Locate the cell with the specified text and output its [X, Y] center coordinate. 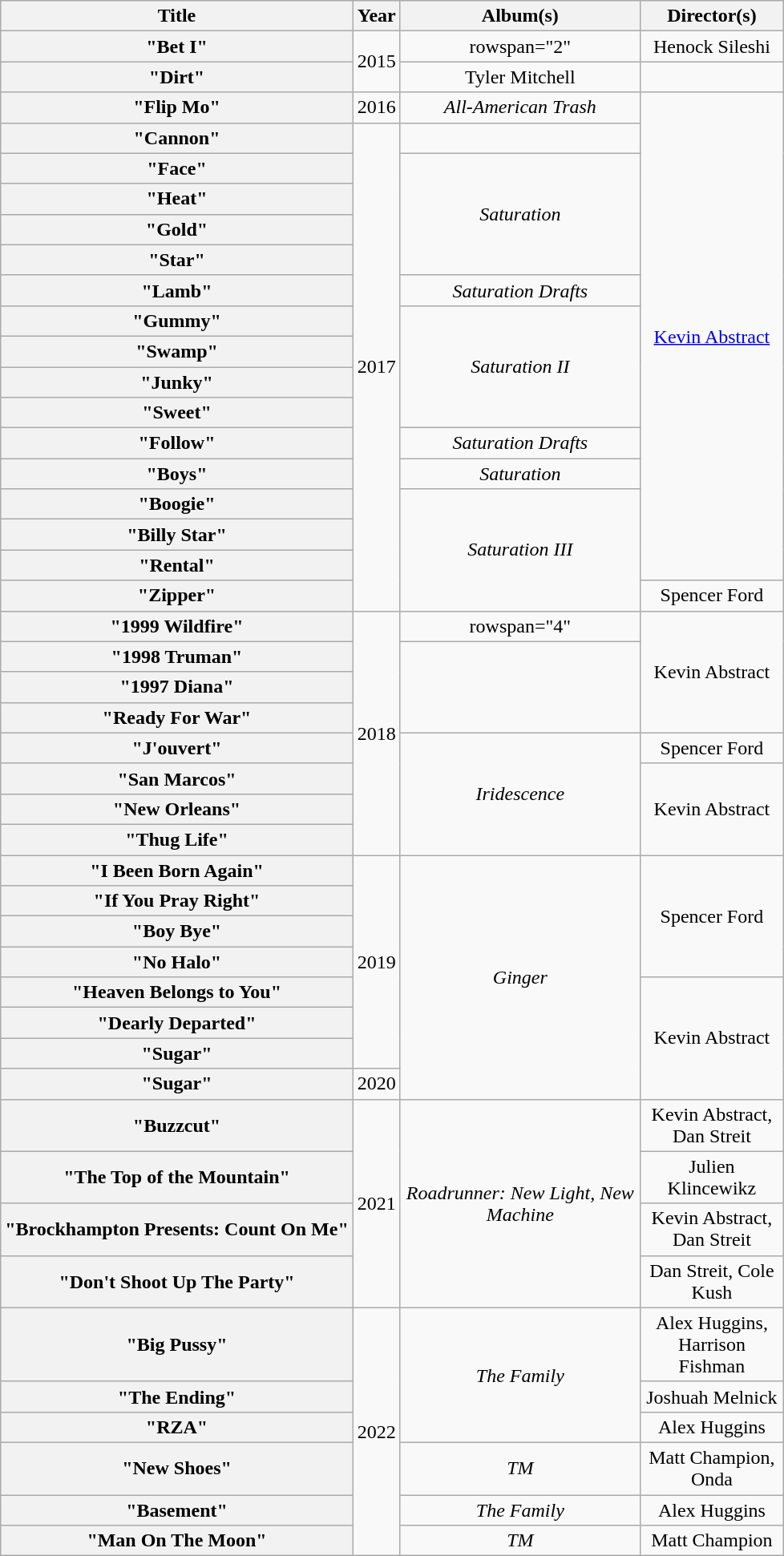
All-American Trash [519, 107]
"Big Pussy" [177, 1344]
"RZA" [177, 1427]
"Lamb" [177, 290]
Album(s) [519, 16]
Iridescence [519, 794]
"1999 Wildfire" [177, 626]
"Swamp" [177, 351]
Year [377, 16]
2021 [377, 1203]
Roadrunner: New Light, New Machine [519, 1203]
"Don't Shoot Up The Party" [177, 1281]
"Gummy" [177, 321]
rowspan="4" [519, 626]
"Bet I" [177, 46]
"New Shoes" [177, 1469]
"Cannon" [177, 138]
"Dearly Departed" [177, 1023]
"Follow" [177, 443]
2017 [377, 367]
Saturation II [519, 366]
Title [177, 16]
"Man On The Moon" [177, 1541]
"The Ending" [177, 1396]
Dan Streit, Cole Kush [712, 1281]
"Billy Star" [177, 535]
"Rental" [177, 565]
rowspan="2" [519, 46]
"Junky" [177, 382]
Director(s) [712, 16]
"San Marcos" [177, 778]
"Star" [177, 260]
"I Been Born Again" [177, 870]
2019 [377, 961]
Joshuah Melnick [712, 1396]
"No Halo" [177, 962]
"Heat" [177, 199]
"Brockhampton Presents: Count On Me" [177, 1230]
Alex Huggins, Harrison Fishman [712, 1344]
Ginger [519, 976]
2020 [377, 1084]
2018 [377, 733]
"J'ouvert" [177, 748]
"Flip Mo" [177, 107]
Matt Champion, Onda [712, 1469]
"New Orleans" [177, 809]
"1997 Diana" [177, 687]
"Gold" [177, 229]
"Basement" [177, 1510]
"Ready For War" [177, 717]
"Face" [177, 168]
"If You Pray Right" [177, 901]
"1998 Truman" [177, 657]
"The Top of the Mountain" [177, 1177]
Matt Champion [712, 1541]
Saturation III [519, 550]
"Boys" [177, 474]
Tyler Mitchell [519, 77]
Henock Sileshi [712, 46]
"Zipper" [177, 596]
2015 [377, 62]
"Sweet" [177, 413]
"Boogie" [177, 504]
"Dirt" [177, 77]
2022 [377, 1432]
"Boy Bye" [177, 932]
"Buzzcut" [177, 1126]
"Thug Life" [177, 839]
Julien Klincewikz [712, 1177]
"Heaven Belongs to You" [177, 992]
2016 [377, 107]
